Provide the [x, y] coordinate of the cell's center where the given text is located.  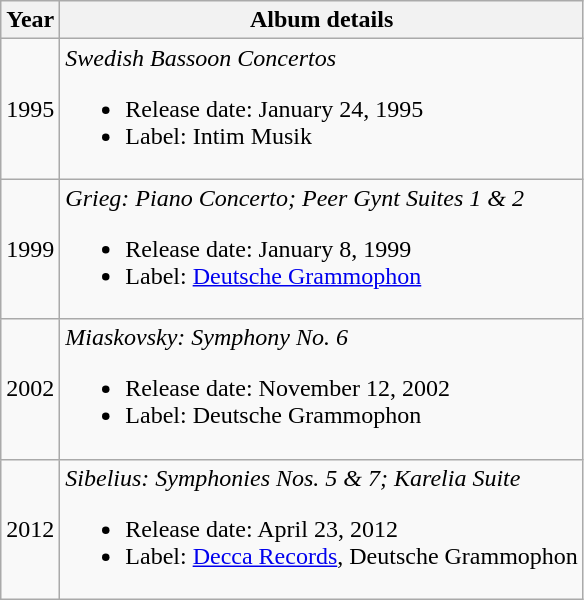
Sibelius: Symphonies Nos. 5 & 7; Karelia SuiteRelease date: April 23, 2012Label: Decca Records, Deutsche Grammophon [322, 529]
Album details [322, 20]
1999 [30, 249]
Swedish Bassoon ConcertosRelease date: January 24, 1995Label: Intim Musik [322, 109]
Miaskovsky: Symphony No. 6Release date: November 12, 2002Label: Deutsche Grammophon [322, 389]
2002 [30, 389]
2012 [30, 529]
Year [30, 20]
Grieg: Piano Concerto; Peer Gynt Suites 1 & 2Release date: January 8, 1999Label: Deutsche Grammophon [322, 249]
1995 [30, 109]
